Find where the given text appears and provide that cell's center as [X, Y] coordinate. 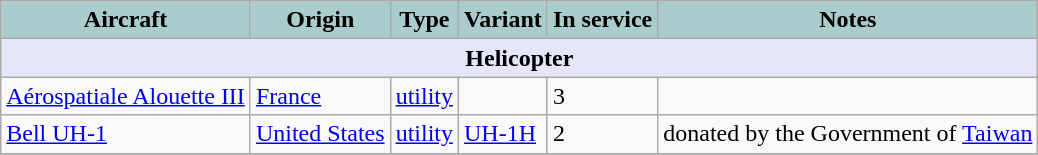
France [320, 96]
Aérospatiale Alouette III [126, 96]
donated by the Government of Taiwan [848, 134]
Type [424, 20]
United States [320, 134]
Helicopter [520, 58]
UH-1H [504, 134]
In service [602, 20]
2 [602, 134]
Variant [504, 20]
Origin [320, 20]
Bell UH-1 [126, 134]
3 [602, 96]
Notes [848, 20]
Aircraft [126, 20]
